Search for the cell housing the specified text and yield its (X, Y) center coordinate. 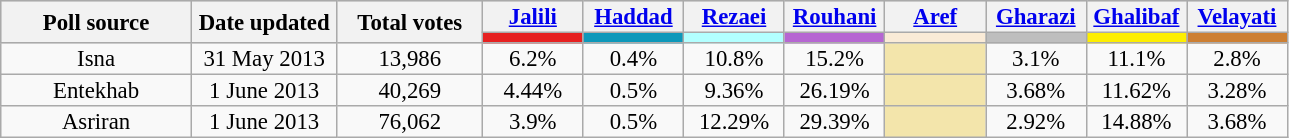
15.2% (834, 59)
2.92% (1036, 122)
Haddad (634, 17)
11.62% (1136, 91)
76,062 (410, 122)
31 May 2013 (264, 59)
Gharazi (1036, 17)
3.28% (1238, 91)
3.1% (1036, 59)
Rouhani (834, 17)
13,986 (410, 59)
Aref (936, 17)
6.2% (534, 59)
14.88% (1136, 122)
12.29% (734, 122)
Poll source (96, 22)
4.44% (534, 91)
3.9% (534, 122)
Jalili (534, 17)
Isna (96, 59)
Velayati (1238, 17)
Entekhab (96, 91)
40,269 (410, 91)
2.8% (1238, 59)
29.39% (834, 122)
Total votes (410, 22)
11.1% (1136, 59)
Rezaei (734, 17)
26.19% (834, 91)
Asriran (96, 122)
9.36% (734, 91)
10.8% (734, 59)
0.4% (634, 59)
Ghalibaf (1136, 17)
Date updated (264, 22)
